Scan for the cell matching the given text and deliver its [x, y] coordinate at center. 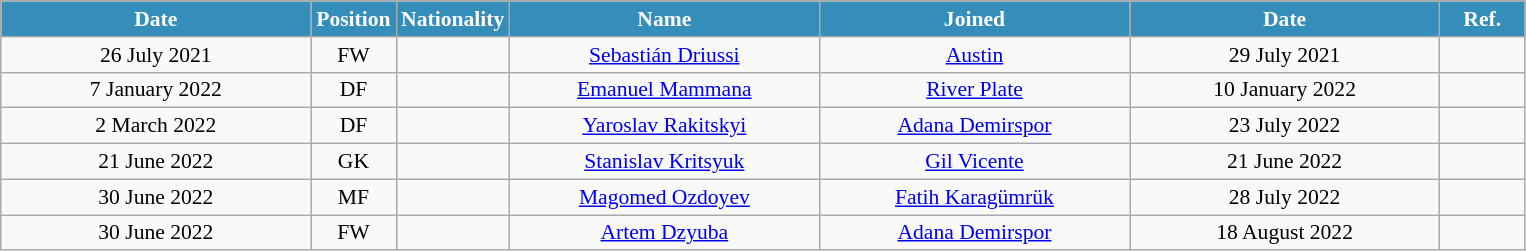
10 January 2022 [1285, 90]
Position [354, 19]
Joined [974, 19]
Gil Vicente [974, 162]
GK [354, 162]
Ref. [1482, 19]
28 July 2022 [1285, 197]
7 January 2022 [156, 90]
Emanuel Mammana [664, 90]
29 July 2021 [1285, 55]
2 March 2022 [156, 126]
Austin [974, 55]
Artem Dzyuba [664, 233]
Magomed Ozdoyev [664, 197]
18 August 2022 [1285, 233]
Yaroslav Rakitskyi [664, 126]
River Plate [974, 90]
Nationality [452, 19]
26 July 2021 [156, 55]
MF [354, 197]
Name [664, 19]
23 July 2022 [1285, 126]
Fatih Karagümrük [974, 197]
Stanislav Kritsyuk [664, 162]
Sebastián Driussi [664, 55]
